Scan for the cell matching the given text and deliver its [x, y] coordinate at center. 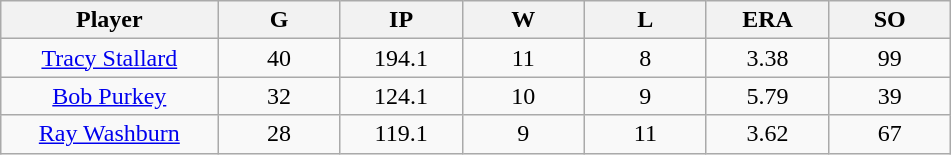
Tracy Stallard [110, 58]
3.62 [767, 134]
10 [523, 96]
194.1 [401, 58]
Bob Purkey [110, 96]
124.1 [401, 96]
67 [890, 134]
39 [890, 96]
Ray Washburn [110, 134]
G [279, 20]
119.1 [401, 134]
8 [645, 58]
40 [279, 58]
SO [890, 20]
W [523, 20]
ERA [767, 20]
99 [890, 58]
32 [279, 96]
L [645, 20]
3.38 [767, 58]
28 [279, 134]
Player [110, 20]
5.79 [767, 96]
IP [401, 20]
